Provide the (X, Y) coordinate of the cell's center where the given text is located.  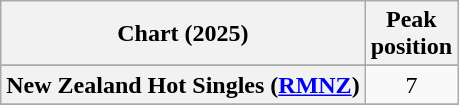
7 (411, 85)
Chart (2025) (183, 34)
Peakposition (411, 34)
New Zealand Hot Singles (RMNZ) (183, 85)
